Identify which cell holds the provided text, then report its [X, Y] central coordinate. 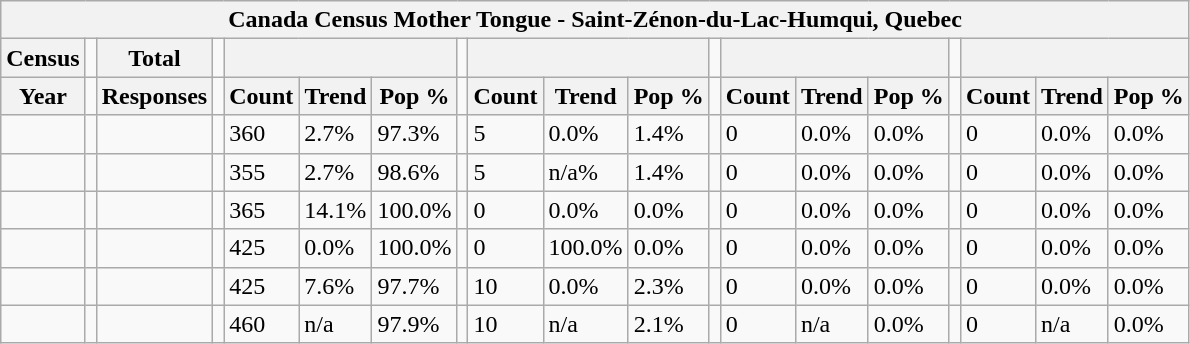
97.7% [414, 286]
2.1% [668, 324]
14.1% [336, 210]
97.9% [414, 324]
7.6% [336, 286]
n/a% [586, 172]
Canada Census Mother Tongue - Saint-Zénon-du-Lac-Humqui, Quebec [596, 20]
98.6% [414, 172]
355 [262, 172]
2.3% [668, 286]
97.3% [414, 134]
360 [262, 134]
365 [262, 210]
460 [262, 324]
Year [43, 96]
Census [43, 58]
Responses [154, 96]
Total [154, 58]
